Pinpoint the cell where the given text exists, returning its [X, Y] midpoint coordinate. 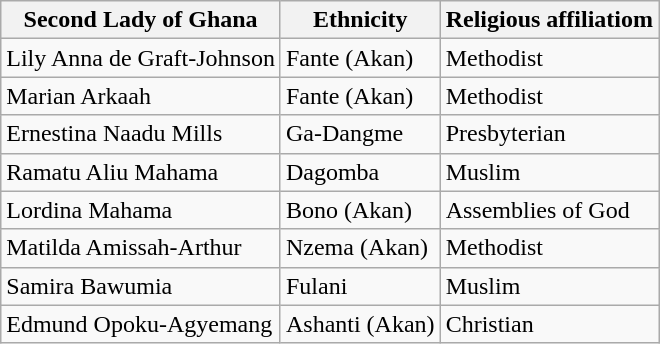
Marian Arkaah [141, 96]
Lily Anna de Graft-Johnson [141, 58]
Second Lady of Ghana [141, 20]
Samira Bawumia [141, 286]
Ernestina Naadu Mills [141, 134]
Ethnicity [360, 20]
Edmund Opoku-Agyemang [141, 324]
Fulani [360, 286]
Ga-Dangme [360, 134]
Lordina Mahama [141, 210]
Religious affiliatiom [549, 20]
Bono (Akan) [360, 210]
Ramatu Aliu Mahama [141, 172]
Matilda Amissah-Arthur [141, 248]
Nzema (Akan) [360, 248]
Dagomba [360, 172]
Christian [549, 324]
Ashanti (Akan) [360, 324]
Presbyterian [549, 134]
Assemblies of God [549, 210]
